Return the (X, Y) coordinate for the center point of the cell that contains the specified text.  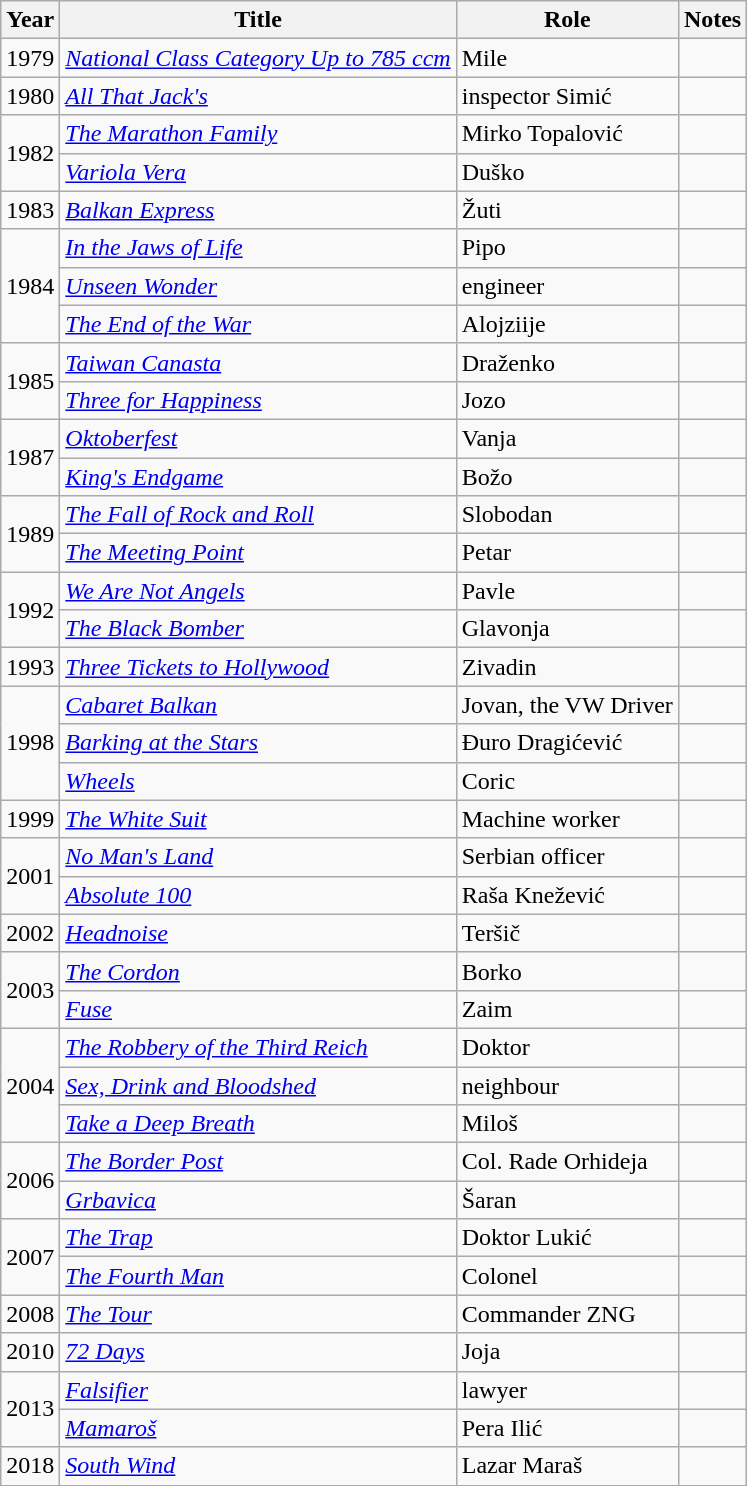
Unseen Wonder (258, 286)
Colonel (567, 1276)
Duško (567, 172)
Pipo (567, 248)
Jozo (567, 400)
2008 (30, 1314)
The Tour (258, 1314)
lawyer (567, 1390)
Take a Deep Breath (258, 1124)
The Fourth Man (258, 1276)
2018 (30, 1466)
1989 (30, 534)
South Wind (258, 1466)
Mile (567, 58)
Draženko (567, 362)
The White Suit (258, 819)
1999 (30, 819)
neighbour (567, 1085)
2006 (30, 1181)
1993 (30, 667)
2001 (30, 876)
1982 (30, 153)
Đuro Dragićević (567, 743)
Joja (567, 1352)
The End of the War (258, 324)
King's Endgame (258, 477)
The Border Post (258, 1162)
Mamaroš (258, 1428)
Jovan, the VW Driver (567, 705)
inspector Simić (567, 96)
Falsifier (258, 1390)
2003 (30, 990)
Lazar Maraš (567, 1466)
1987 (30, 457)
1998 (30, 743)
Raša Knežević (567, 895)
Miloš (567, 1124)
engineer (567, 286)
2010 (30, 1352)
2007 (30, 1257)
The Marathon Family (258, 134)
In the Jaws of Life (258, 248)
Glavonja (567, 629)
Cabaret Balkan (258, 705)
The Meeting Point (258, 553)
Year (30, 20)
Doktor Lukić (567, 1238)
Headnoise (258, 933)
Taiwan Canasta (258, 362)
No Man's Land (258, 857)
Slobodan (567, 515)
Barking at the Stars (258, 743)
1983 (30, 210)
2002 (30, 933)
1980 (30, 96)
Zivadin (567, 667)
Col. Rade Orhideja (567, 1162)
Fuse (258, 1009)
Commander ZNG (567, 1314)
1979 (30, 58)
Coric (567, 781)
Grbavica (258, 1200)
Role (567, 20)
Pavle (567, 591)
1984 (30, 286)
The Cordon (258, 971)
Žuti (567, 210)
1992 (30, 610)
Absolute 100 (258, 895)
72 Days (258, 1352)
Balkan Express (258, 210)
Wheels (258, 781)
Doktor (567, 1047)
Teršič (567, 933)
Zaim (567, 1009)
1985 (30, 381)
Machine worker (567, 819)
Šaran (567, 1200)
Petar (567, 553)
2013 (30, 1409)
Title (258, 20)
National Class Category Up to 785 ccm (258, 58)
Božo (567, 477)
2004 (30, 1085)
Notes (712, 20)
We Are Not Angels (258, 591)
Oktoberfest (258, 438)
Three for Happiness (258, 400)
The Trap (258, 1238)
Borko (567, 971)
The Black Bomber (258, 629)
The Fall of Rock and Roll (258, 515)
Sex, Drink and Bloodshed (258, 1085)
Three Tickets to Hollywood (258, 667)
Vanja (567, 438)
The Robbery of the Third Reich (258, 1047)
Alojziije (567, 324)
Serbian officer (567, 857)
All That Jack's (258, 96)
Mirko Topalović (567, 134)
Variola Vera (258, 172)
Pera Ilić (567, 1428)
